Find where the given text appears and provide that cell's center as [X, Y] coordinate. 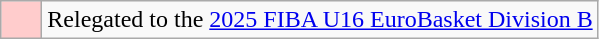
Relegated to the 2025 FIBA U16 EuroBasket Division B [320, 20]
